Scan for the cell matching the given text and deliver its (x, y) coordinate at center. 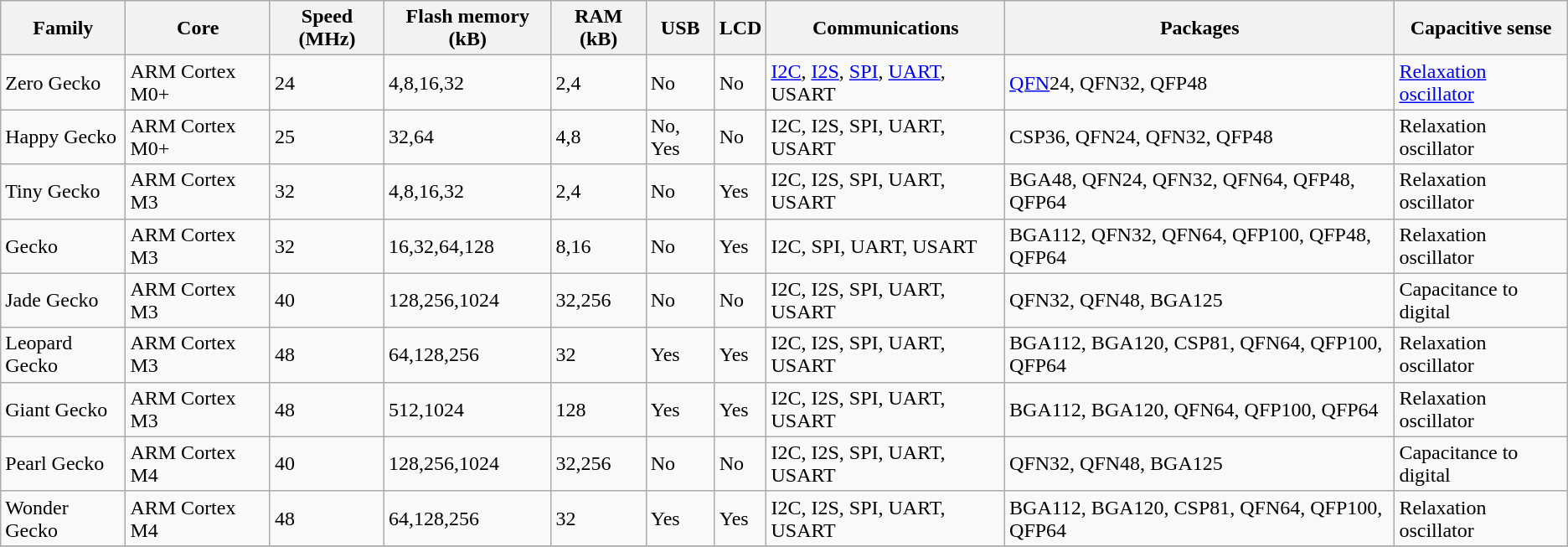
Pearl Gecko (64, 464)
Core (198, 28)
Tiny Gecko (64, 191)
Wonder Gecko (64, 518)
No, Yes (680, 137)
4,8 (598, 137)
I2C, SPI, UART, USART (886, 246)
Jade Gecko (64, 300)
QFN24, QFN32, QFP48 (1199, 82)
25 (327, 137)
Zero Gecko (64, 82)
Gecko (64, 246)
Giant Gecko (64, 409)
RAM (kB) (598, 28)
16,32,64,128 (468, 246)
Leopard Gecko (64, 355)
512,1024 (468, 409)
Communications (886, 28)
24 (327, 82)
CSP36, QFN24, QFN32, QFP48 (1199, 137)
Flash memory (kB) (468, 28)
128 (598, 409)
BGA112, BGA120, QFN64, QFP100, QFP64 (1199, 409)
Family (64, 28)
Capacitive sense (1481, 28)
32,64 (468, 137)
USB (680, 28)
BGA48, QFN24, QFN32, QFN64, QFP48, QFP64 (1199, 191)
LCD (740, 28)
Packages (1199, 28)
Happy Gecko (64, 137)
8,16 (598, 246)
Speed (MHz) (327, 28)
BGA112, QFN32, QFN64, QFP100, QFP48, QFP64 (1199, 246)
